Identify which cell holds the provided text, then report its [X, Y] central coordinate. 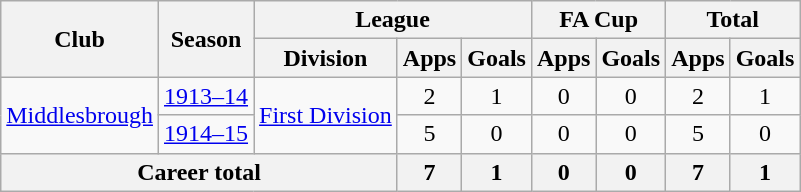
FA Cup [598, 20]
1913–14 [206, 96]
Division [326, 58]
League [393, 20]
Total [733, 20]
Middlesbrough [80, 115]
Season [206, 39]
1914–15 [206, 134]
First Division [326, 115]
Club [80, 39]
Career total [200, 172]
